Return the [x, y] coordinate for the center point of the cell that contains the specified text.  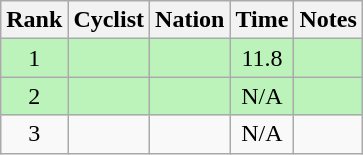
1 [34, 58]
Time [262, 20]
2 [34, 96]
Cyclist [109, 20]
Rank [34, 20]
Notes [328, 20]
11.8 [262, 58]
Nation [190, 20]
3 [34, 134]
